Pinpoint the cell where the given text exists, returning its [X, Y] midpoint coordinate. 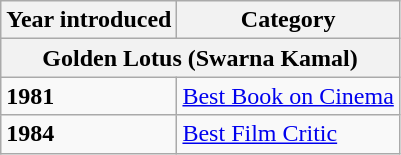
1984 [89, 134]
Category [288, 20]
1981 [89, 96]
Best Film Critic [288, 134]
Year introduced [89, 20]
Best Book on Cinema [288, 96]
Golden Lotus (Swarna Kamal) [200, 58]
